Find where the given text appears and provide that cell's center as [x, y] coordinate. 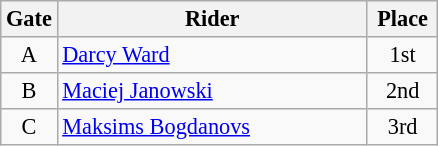
2nd [402, 90]
Place [402, 19]
B [29, 90]
Rider [212, 19]
Gate [29, 19]
A [29, 55]
C [29, 126]
Maciej Janowski [212, 90]
1st [402, 55]
Maksims Bogdanovs [212, 126]
Darcy Ward [212, 55]
3rd [402, 126]
